Determine the [X, Y] coordinate at the center of the cell enclosing the given text.  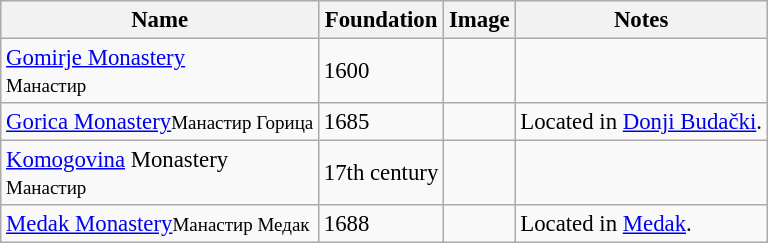
1688 [382, 224]
Notes [641, 20]
17th century [382, 174]
Foundation [382, 20]
Located in Medak. [641, 224]
Gomirje MonasteryМанастир [160, 72]
Image [480, 20]
Name [160, 20]
1600 [382, 72]
Medak MonasteryМанастир Медак [160, 224]
1685 [382, 122]
Gorica MonasteryМанастир Горица [160, 122]
Komogovina MonasteryМанастир [160, 174]
Located in Donji Budački. [641, 122]
